Return (x, y) of the center of cell containing provided text 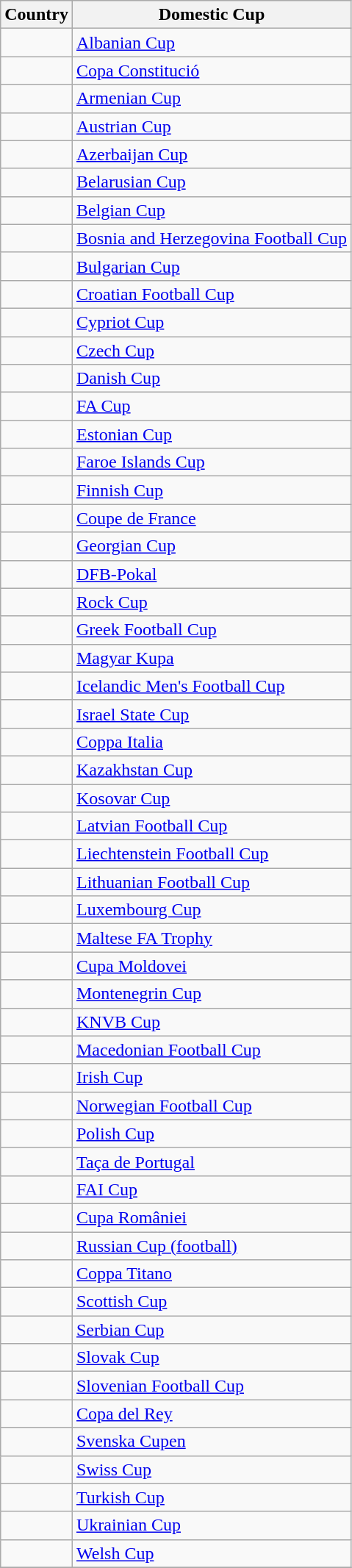
Turkish Cup (212, 1497)
Faroe Islands Cup (212, 462)
Lithuanian Football Cup (212, 882)
Maltese FA Trophy (212, 938)
Norwegian Football Cup (212, 1106)
Czech Cup (212, 351)
Ukrainian Cup (212, 1525)
Domestic Cup (212, 15)
KNVB Cup (212, 1022)
Bosnia and Herzegovina Football Cup (212, 238)
FA Cup (212, 407)
Irish Cup (212, 1078)
Coupe de France (212, 518)
Coppa Italia (212, 742)
Azerbaijan Cup (212, 154)
Estonian Cup (212, 434)
Kazakhstan Cup (212, 770)
Luxembourg Cup (212, 910)
Scottish Cup (212, 1302)
Finnish Cup (212, 490)
Taça de Portugal (212, 1161)
Kosovar Cup (212, 798)
Armenian Cup (212, 99)
Copa Constitució (212, 71)
Bulgarian Cup (212, 266)
Svenska Cupen (212, 1442)
Georgian Cup (212, 546)
Cupa României (212, 1217)
Albanian Cup (212, 43)
Croatian Football Cup (212, 294)
Icelandic Men's Football Cup (212, 686)
Rock Cup (212, 602)
Coppa Titano (212, 1274)
Slovak Cup (212, 1358)
Cupa Moldovei (212, 966)
Slovenian Football Cup (212, 1386)
Montenegrin Cup (212, 994)
Belarusian Cup (212, 182)
Belgian Cup (212, 210)
Polish Cup (212, 1134)
Israel State Cup (212, 714)
Serbian Cup (212, 1330)
FAI Cup (212, 1189)
Welsh Cup (212, 1553)
Liechtenstein Football Cup (212, 854)
Macedonian Football Cup (212, 1050)
Country (37, 15)
Danish Cup (212, 379)
Cypriot Cup (212, 322)
Russian Cup (football) (212, 1246)
Latvian Football Cup (212, 826)
DFB-Pokal (212, 574)
Greek Football Cup (212, 630)
Copa del Rey (212, 1414)
Austrian Cup (212, 126)
Magyar Kupa (212, 658)
Swiss Cup (212, 1469)
